From the cell containing the given text, extract its center point as [X, Y] coordinate. 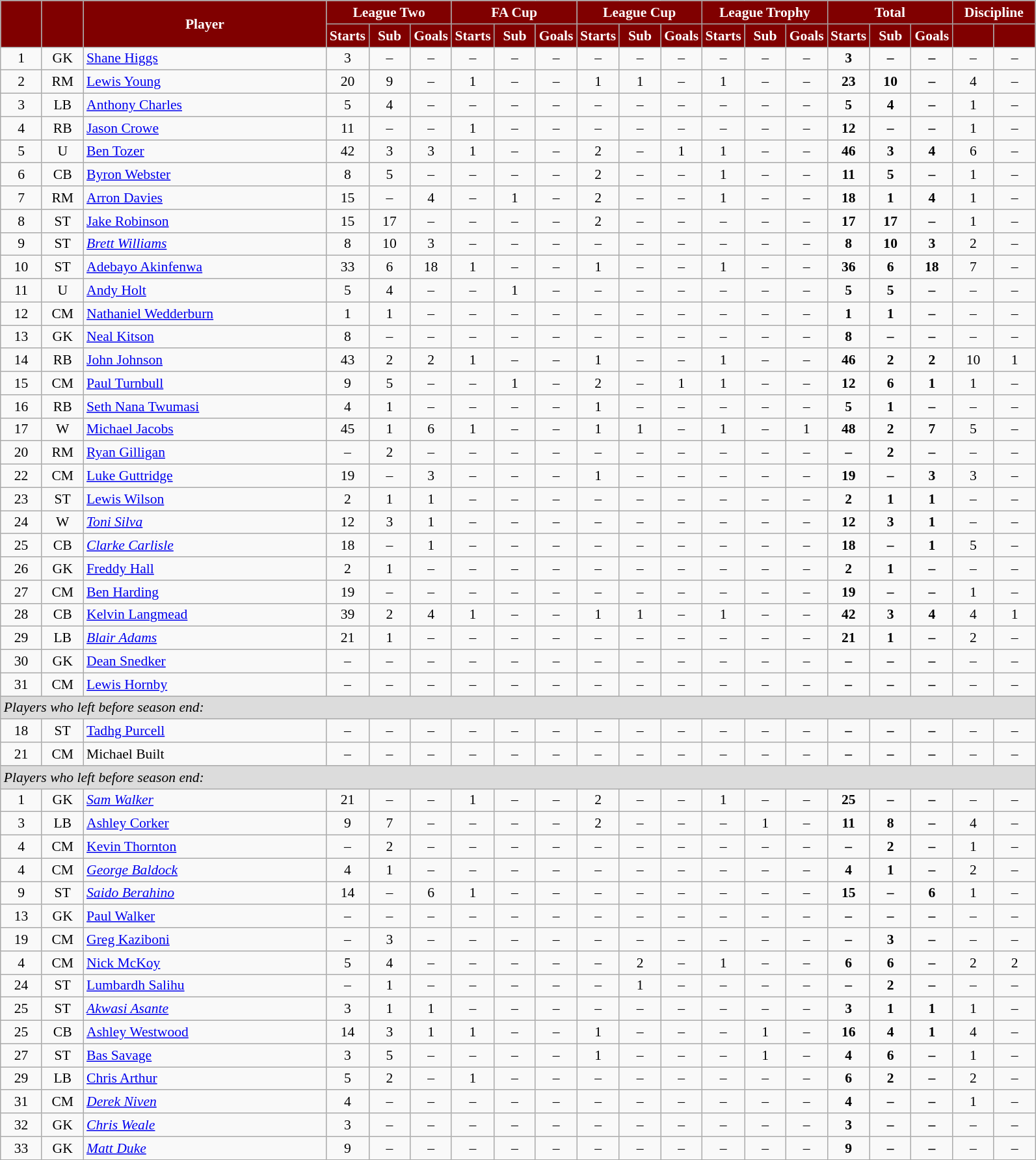
30 [21, 662]
36 [848, 267]
League Two [389, 12]
Greg Kaziboni [205, 939]
43 [347, 360]
Nick McKoy [205, 963]
Lewis Hornby [205, 684]
Clarke Carlisle [205, 546]
Byron Webster [205, 175]
Jake Robinson [205, 221]
Luke Guttridge [205, 476]
45 [347, 429]
Andy Holt [205, 291]
Akwasi Asante [205, 1009]
Ashley Westwood [205, 1032]
22 [21, 476]
League Cup [640, 12]
Dean Snedker [205, 662]
Discipline [994, 12]
John Johnson [205, 360]
Ashley Corker [205, 824]
Tadhg Purcell [205, 731]
Ben Harding [205, 592]
Neal Kitson [205, 337]
George Baldock [205, 870]
Nathaniel Wedderburn [205, 314]
Bas Savage [205, 1055]
26 [21, 569]
Lewis Wilson [205, 499]
Adebayo Akinfenwa [205, 267]
Arron Davies [205, 198]
Shane Higgs [205, 59]
39 [347, 615]
48 [848, 429]
Player [205, 23]
Matt Duke [205, 1148]
Toni Silva [205, 522]
32 [21, 1125]
Michael Built [205, 754]
Ryan Gilligan [205, 453]
Total [890, 12]
Chris Arthur [205, 1079]
FA Cup [514, 12]
Chris Weale [205, 1125]
Sam Walker [205, 800]
Paul Turnbull [205, 383]
Michael Jacobs [205, 429]
Jason Crowe [205, 128]
Derek Niven [205, 1102]
Blair Adams [205, 638]
Anthony Charles [205, 105]
28 [21, 615]
Paul Walker [205, 917]
Ben Tozer [205, 152]
Lewis Young [205, 82]
Kevin Thornton [205, 847]
Seth Nana Twumasi [205, 407]
Lumbardh Salihu [205, 986]
Kelvin Langmead [205, 615]
Freddy Hall [205, 569]
Saido Berahino [205, 893]
League Trophy [765, 12]
Brett Williams [205, 244]
